Detect which cell encompasses the target text, then output its (x, y) center coordinate. 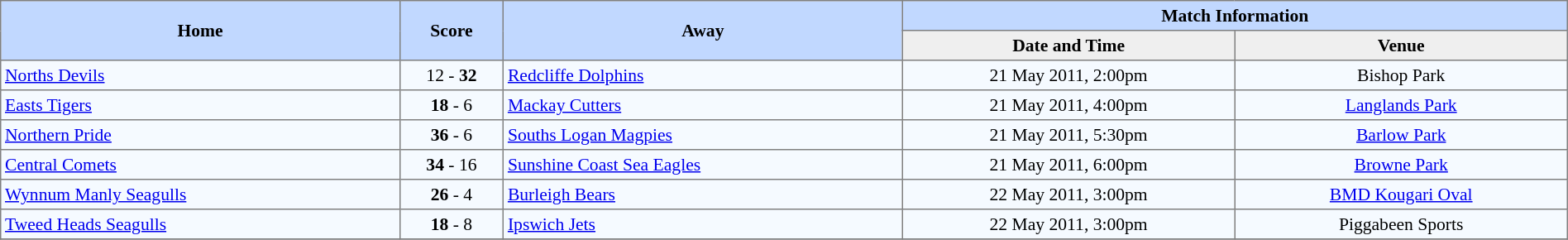
21 May 2011, 5:30pm (1068, 135)
12 - 32 (452, 75)
Browne Park (1401, 165)
Ipswich Jets (703, 224)
Piggabeen Sports (1401, 224)
Bishop Park (1401, 75)
Souths Logan Magpies (703, 135)
Venue (1401, 46)
Sunshine Coast Sea Eagles (703, 165)
21 May 2011, 6:00pm (1068, 165)
Score (452, 31)
Match Information (1235, 16)
BMD Kougari Oval (1401, 194)
Central Comets (200, 165)
Easts Tigers (200, 105)
26 - 4 (452, 194)
Barlow Park (1401, 135)
18 - 6 (452, 105)
21 May 2011, 4:00pm (1068, 105)
Date and Time (1068, 46)
Redcliffe Dolphins (703, 75)
Tweed Heads Seagulls (200, 224)
Mackay Cutters (703, 105)
34 - 16 (452, 165)
Northern Pride (200, 135)
21 May 2011, 2:00pm (1068, 75)
18 - 8 (452, 224)
Burleigh Bears (703, 194)
Away (703, 31)
36 - 6 (452, 135)
Home (200, 31)
Langlands Park (1401, 105)
Wynnum Manly Seagulls (200, 194)
Norths Devils (200, 75)
